Identify which cell holds the provided text, then report its (x, y) central coordinate. 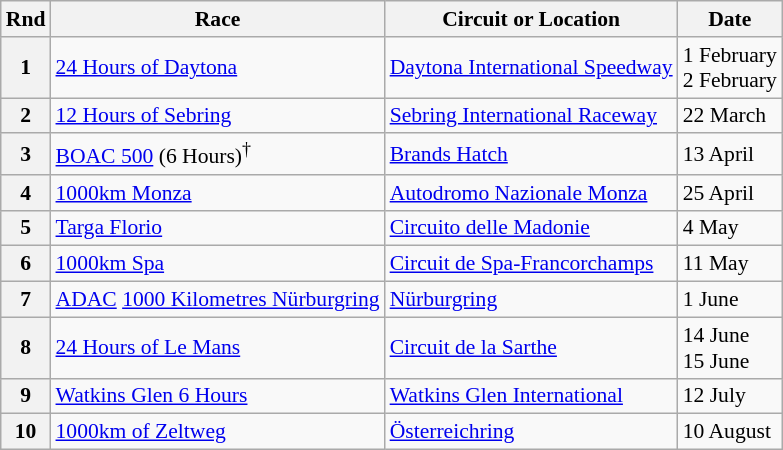
Watkins Glen 6 Hours (217, 396)
Autodromo Nazionale Monza (532, 193)
9 (26, 396)
7 (26, 300)
6 (26, 264)
Watkins Glen International (532, 396)
13 April (730, 154)
Sebring International Raceway (532, 116)
Circuito delle Madonie (532, 228)
4 May (730, 228)
22 March (730, 116)
Date (730, 19)
Race (217, 19)
Circuit de la Sarthe (532, 348)
12 Hours of Sebring (217, 116)
1000km Monza (217, 193)
Circuit de Spa-Francorchamps (532, 264)
1000km of Zeltweg (217, 432)
10 August (730, 432)
24 Hours of Le Mans (217, 348)
1000km Spa (217, 264)
1 February2 February (730, 68)
12 July (730, 396)
24 Hours of Daytona (217, 68)
Österreichring (532, 432)
1 June (730, 300)
ADAC 1000 Kilometres Nürburgring (217, 300)
2 (26, 116)
25 April (730, 193)
Targa Florio (217, 228)
11 May (730, 264)
3 (26, 154)
Daytona International Speedway (532, 68)
8 (26, 348)
Circuit or Location (532, 19)
5 (26, 228)
1 (26, 68)
4 (26, 193)
Nürburgring (532, 300)
Brands Hatch (532, 154)
Rnd (26, 19)
14 June15 June (730, 348)
10 (26, 432)
BOAC 500 (6 Hours)† (217, 154)
